Detect which cell encompasses the target text, then output its (x, y) center coordinate. 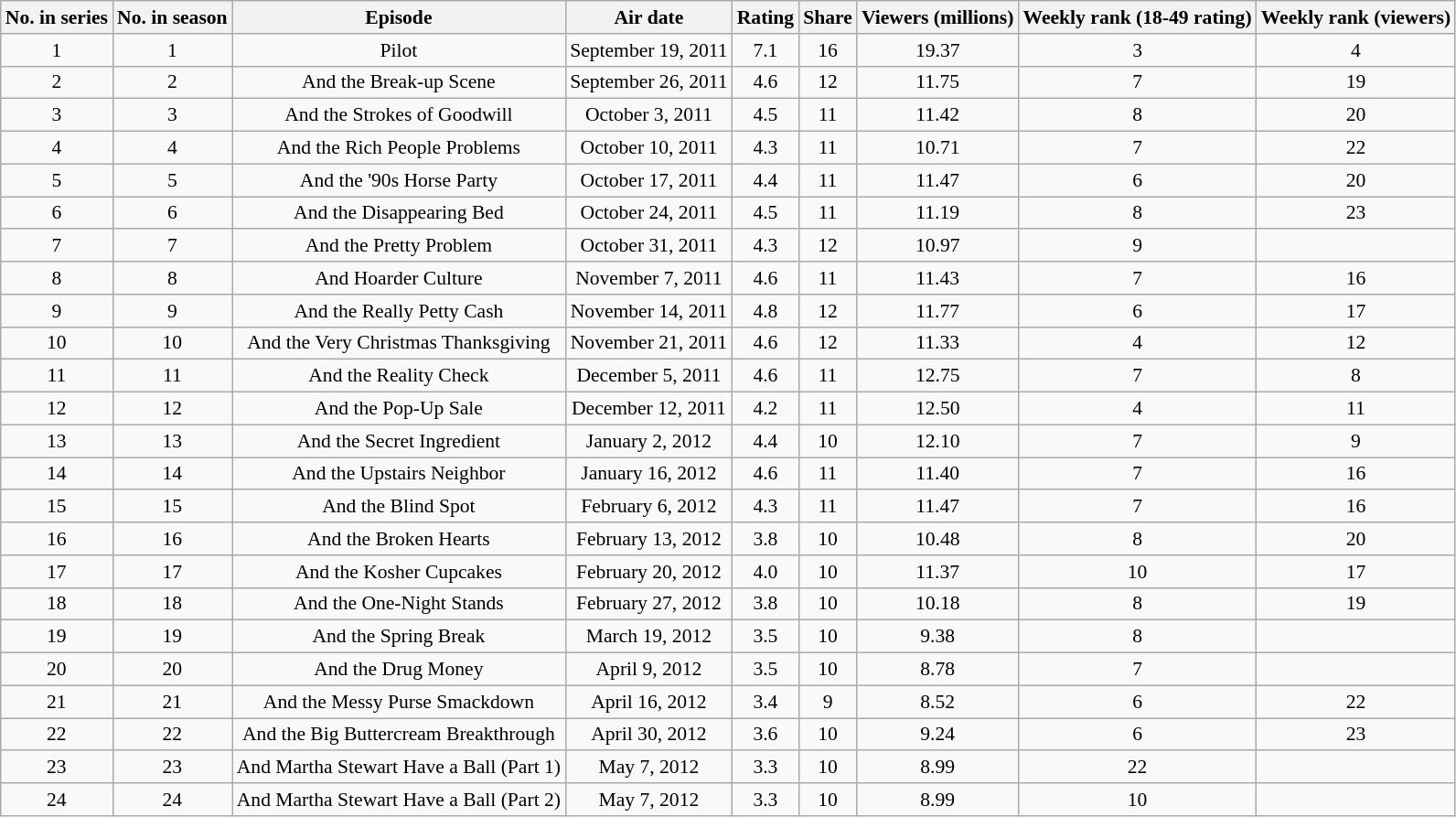
7.1 (765, 50)
February 13, 2012 (649, 539)
9.24 (938, 735)
October 31, 2011 (649, 246)
No. in season (172, 17)
September 26, 2011 (649, 82)
And the Secret Ingredient (399, 441)
12.10 (938, 441)
And the Drug Money (399, 670)
11.19 (938, 213)
And the Messy Purse Smackdown (399, 702)
April 16, 2012 (649, 702)
4.8 (765, 311)
10.97 (938, 246)
And the Rich People Problems (399, 148)
October 24, 2011 (649, 213)
And the Pop-Up Sale (399, 409)
19.37 (938, 50)
10.48 (938, 539)
November 7, 2011 (649, 278)
And the '90s Horse Party (399, 180)
10.71 (938, 148)
11.77 (938, 311)
February 20, 2012 (649, 572)
4.2 (765, 409)
Weekly rank (viewers) (1356, 17)
10.18 (938, 604)
And Martha Stewart Have a Ball (Part 2) (399, 800)
Share (828, 17)
Air date (649, 17)
October 17, 2011 (649, 180)
8.52 (938, 702)
January 2, 2012 (649, 441)
Rating (765, 17)
September 19, 2011 (649, 50)
And the Upstairs Neighbor (399, 474)
Pilot (399, 50)
January 16, 2012 (649, 474)
November 14, 2011 (649, 311)
And the Very Christmas Thanksgiving (399, 343)
April 9, 2012 (649, 670)
And Martha Stewart Have a Ball (Part 1) (399, 768)
Viewers (millions) (938, 17)
October 3, 2011 (649, 115)
And the Big Buttercream Breakthrough (399, 735)
11.75 (938, 82)
February 27, 2012 (649, 604)
4.0 (765, 572)
Weekly rank (18-49 rating) (1137, 17)
12.75 (938, 376)
11.33 (938, 343)
And the Blind Spot (399, 507)
December 5, 2011 (649, 376)
February 6, 2012 (649, 507)
Episode (399, 17)
3.6 (765, 735)
And the Disappearing Bed (399, 213)
And the Break-up Scene (399, 82)
And the Kosher Cupcakes (399, 572)
And the Spring Break (399, 637)
9.38 (938, 637)
12.50 (938, 409)
11.42 (938, 115)
December 12, 2011 (649, 409)
November 21, 2011 (649, 343)
8.78 (938, 670)
And the Strokes of Goodwill (399, 115)
April 30, 2012 (649, 735)
October 10, 2011 (649, 148)
March 19, 2012 (649, 637)
And the Reality Check (399, 376)
And Hoarder Culture (399, 278)
3.4 (765, 702)
11.37 (938, 572)
And the Really Petty Cash (399, 311)
And the Pretty Problem (399, 246)
11.40 (938, 474)
11.43 (938, 278)
No. in series (57, 17)
And the One-Night Stands (399, 604)
And the Broken Hearts (399, 539)
